Identify which cell holds the provided text, then report its [x, y] central coordinate. 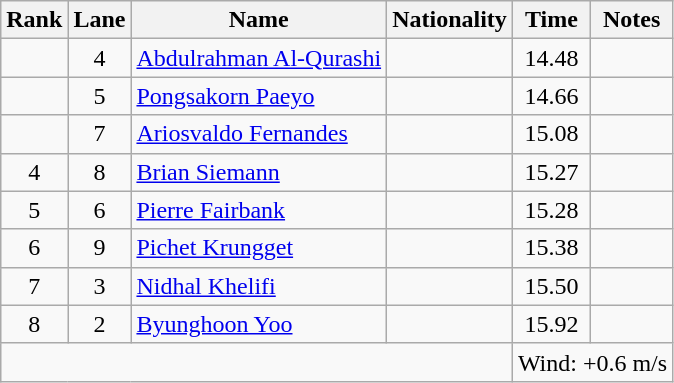
Wind: +0.6 m/s [592, 362]
15.27 [551, 172]
Rank [34, 20]
9 [100, 248]
Ariosvaldo Fernandes [259, 134]
Pichet Krungget [259, 248]
15.38 [551, 248]
14.66 [551, 96]
Abdulrahman Al-Qurashi [259, 58]
Pongsakorn Paeyo [259, 96]
2 [100, 324]
15.92 [551, 324]
Name [259, 20]
Nidhal Khelifi [259, 286]
Brian Siemann [259, 172]
Nationality [450, 20]
3 [100, 286]
Time [551, 20]
Notes [631, 20]
14.48 [551, 58]
15.08 [551, 134]
Byunghoon Yoo [259, 324]
15.28 [551, 210]
15.50 [551, 286]
Lane [100, 20]
Pierre Fairbank [259, 210]
